Capture the cell that displays the provided text and extract its (x, y) central coordinate. 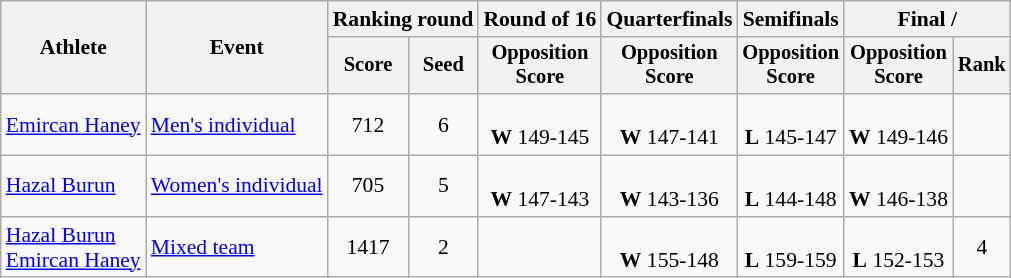
Emircan Haney (74, 124)
Rank (982, 66)
W 143-136 (669, 186)
Women's individual (237, 186)
W 146-138 (898, 186)
L 159-159 (790, 248)
W 155-148 (669, 248)
1417 (368, 248)
L 145-147 (790, 124)
Seed (443, 66)
Men's individual (237, 124)
Semifinals (790, 19)
W 147-141 (669, 124)
Final / (928, 19)
W 147-143 (540, 186)
W 149-146 (898, 124)
5 (443, 186)
Score (368, 66)
705 (368, 186)
L 144-148 (790, 186)
Quarterfinals (669, 19)
Mixed team (237, 248)
4 (982, 248)
6 (443, 124)
Hazal Burun (74, 186)
Ranking round (404, 19)
2 (443, 248)
Athlete (74, 48)
Hazal BurunEmircan Haney (74, 248)
712 (368, 124)
W 149-145 (540, 124)
Event (237, 48)
Round of 16 (540, 19)
L 152-153 (898, 248)
